Output the (x, y) coordinate of the center of the cell containing the given text.  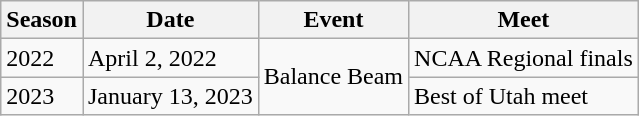
2023 (42, 96)
April 2, 2022 (170, 58)
Season (42, 20)
2022 (42, 58)
Balance Beam (333, 77)
NCAA Regional finals (524, 58)
Date (170, 20)
Event (333, 20)
January 13, 2023 (170, 96)
Best of Utah meet (524, 96)
Meet (524, 20)
